Search for the cell housing the specified text and yield its [X, Y] center coordinate. 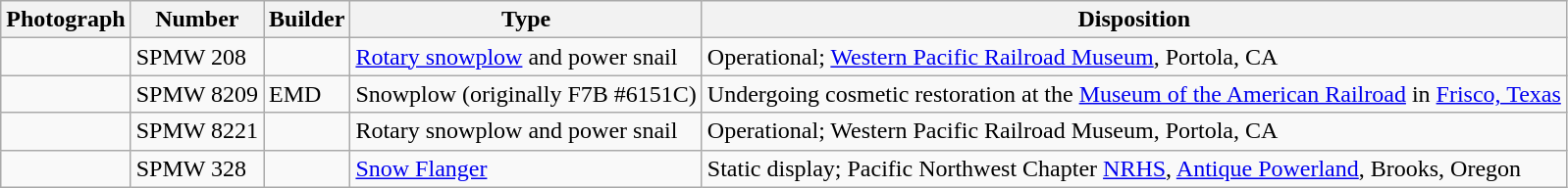
Type [526, 20]
SPMW 8209 [196, 94]
Snow Flanger [526, 168]
SPMW 8221 [196, 131]
Undergoing cosmetic restoration at the Museum of the American Railroad in Frisco, Texas [1134, 94]
Builder [306, 20]
EMD [306, 94]
SPMW 208 [196, 57]
SPMW 328 [196, 168]
Disposition [1134, 20]
Photograph [66, 20]
Number [196, 20]
Static display; Pacific Northwest Chapter NRHS, Antique Powerland, Brooks, Oregon [1134, 168]
Snowplow (originally F7B #6151C) [526, 94]
